Detect which cell encompasses the target text, then output its (x, y) center coordinate. 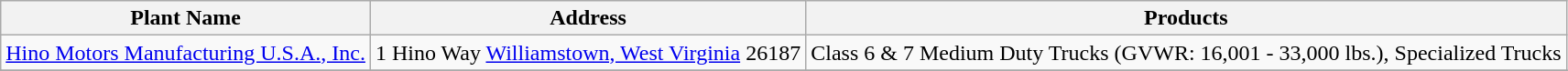
Hino Motors Manufacturing U.S.A., Inc. (186, 53)
1 Hino Way Williamstown, West Virginia 26187 (588, 53)
Products (1186, 18)
Address (588, 18)
Class 6 & 7 Medium Duty Trucks (GVWR: 16,001 - 33,000 lbs.), Specialized Trucks (1186, 53)
Plant Name (186, 18)
